Find where the given text appears and provide that cell's center as (x, y) coordinate. 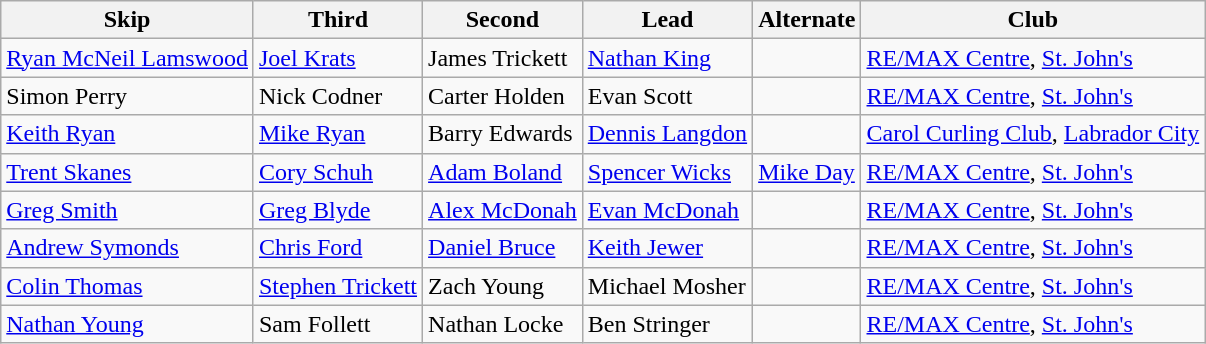
Nathan King (667, 58)
Andrew Symonds (128, 248)
Nick Codner (338, 96)
Chris Ford (338, 248)
Evan Scott (667, 96)
Second (503, 20)
Dennis Langdon (667, 134)
Skip (128, 20)
Trent Skanes (128, 172)
Joel Krats (338, 58)
James Trickett (503, 58)
Nathan Locke (503, 324)
Michael Mosher (667, 286)
Sam Follett (338, 324)
Lead (667, 20)
Colin Thomas (128, 286)
Adam Boland (503, 172)
Mike Ryan (338, 134)
Simon Perry (128, 96)
Cory Schuh (338, 172)
Zach Young (503, 286)
Club (1033, 20)
Alex McDonah (503, 210)
Spencer Wicks (667, 172)
Keith Ryan (128, 134)
Ben Stringer (667, 324)
Keith Jewer (667, 248)
Third (338, 20)
Stephen Trickett (338, 286)
Greg Smith (128, 210)
Mike Day (807, 172)
Nathan Young (128, 324)
Greg Blyde (338, 210)
Carter Holden (503, 96)
Daniel Bruce (503, 248)
Evan McDonah (667, 210)
Barry Edwards (503, 134)
Alternate (807, 20)
Carol Curling Club, Labrador City (1033, 134)
Ryan McNeil Lamswood (128, 58)
